Identify which cell holds the provided text, then report its [x, y] central coordinate. 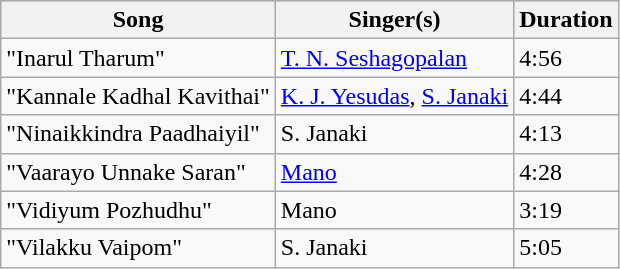
Duration [566, 20]
"Inarul Tharum" [138, 58]
Song [138, 20]
4:13 [566, 134]
"Vaarayo Unnake Saran" [138, 172]
4:28 [566, 172]
Singer(s) [394, 20]
K. J. Yesudas, S. Janaki [394, 96]
"Kannale Kadhal Kavithai" [138, 96]
"Vidiyum Pozhudhu" [138, 210]
4:56 [566, 58]
4:44 [566, 96]
5:05 [566, 248]
T. N. Seshagopalan [394, 58]
3:19 [566, 210]
"Vilakku Vaipom" [138, 248]
"Ninaikkindra Paadhaiyil" [138, 134]
